Determine the (X, Y) coordinate at the center of the cell enclosing the given text.  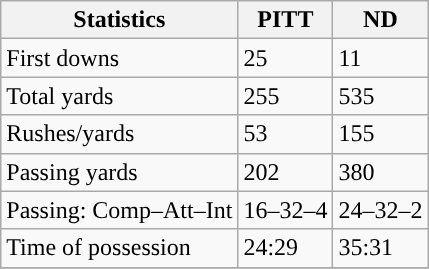
35:31 (380, 248)
24–32–2 (380, 210)
Passing: Comp–Att–Int (120, 210)
Statistics (120, 20)
11 (380, 58)
380 (380, 172)
16–32–4 (286, 210)
202 (286, 172)
First downs (120, 58)
Rushes/yards (120, 134)
PITT (286, 20)
24:29 (286, 248)
25 (286, 58)
255 (286, 96)
535 (380, 96)
Passing yards (120, 172)
ND (380, 20)
Time of possession (120, 248)
155 (380, 134)
Total yards (120, 96)
53 (286, 134)
